From the cell containing the given text, extract its center point as (X, Y) coordinate. 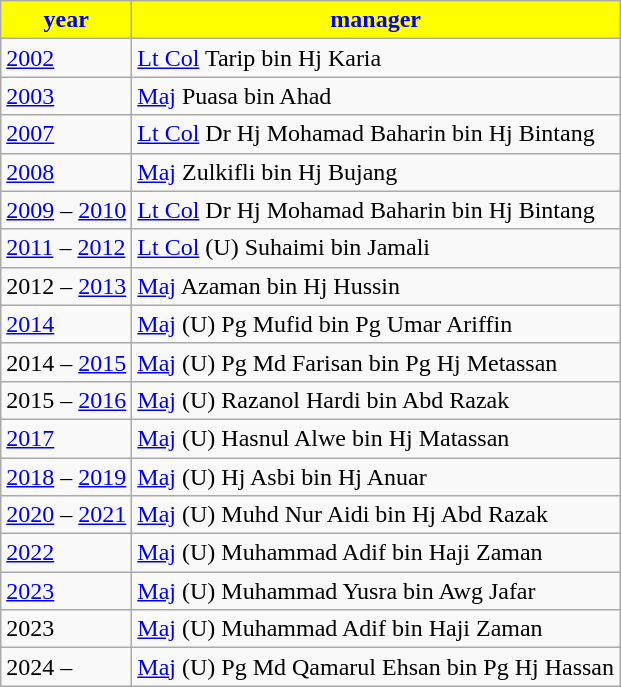
2020 – 2021 (66, 515)
Lt Col Tarip bin Hj Karia (376, 58)
2018 – 2019 (66, 477)
year (66, 20)
Lt Col (U) Suhaimi bin Jamali (376, 248)
2007 (66, 134)
2009 – 2010 (66, 210)
Maj (U) Pg Mufid bin Pg Umar Ariffin (376, 324)
2022 (66, 553)
2002 (66, 58)
manager (376, 20)
2017 (66, 438)
Maj Azaman bin Hj Hussin (376, 286)
2011 – 2012 (66, 248)
Maj (U) Pg Md Qamarul Ehsan bin Pg Hj Hassan (376, 667)
2014 (66, 324)
Maj (U) Muhd Nur Aidi bin Hj Abd Razak (376, 515)
Maj Zulkifli bin Hj Bujang (376, 172)
2015 – 2016 (66, 400)
2003 (66, 96)
Maj (U) Pg Md Farisan bin Pg Hj Metassan (376, 362)
Maj (U) Hj Asbi bin Hj Anuar (376, 477)
Maj (U) Razanol Hardi bin Abd Razak (376, 400)
2008 (66, 172)
2014 – 2015 (66, 362)
Maj (U) Hasnul Alwe bin Hj Matassan (376, 438)
Maj (U) Muhammad Yusra bin Awg Jafar (376, 591)
2024 – (66, 667)
2012 – 2013 (66, 286)
Maj Puasa bin Ahad (376, 96)
